Identify which cell holds the provided text, then report its [X, Y] central coordinate. 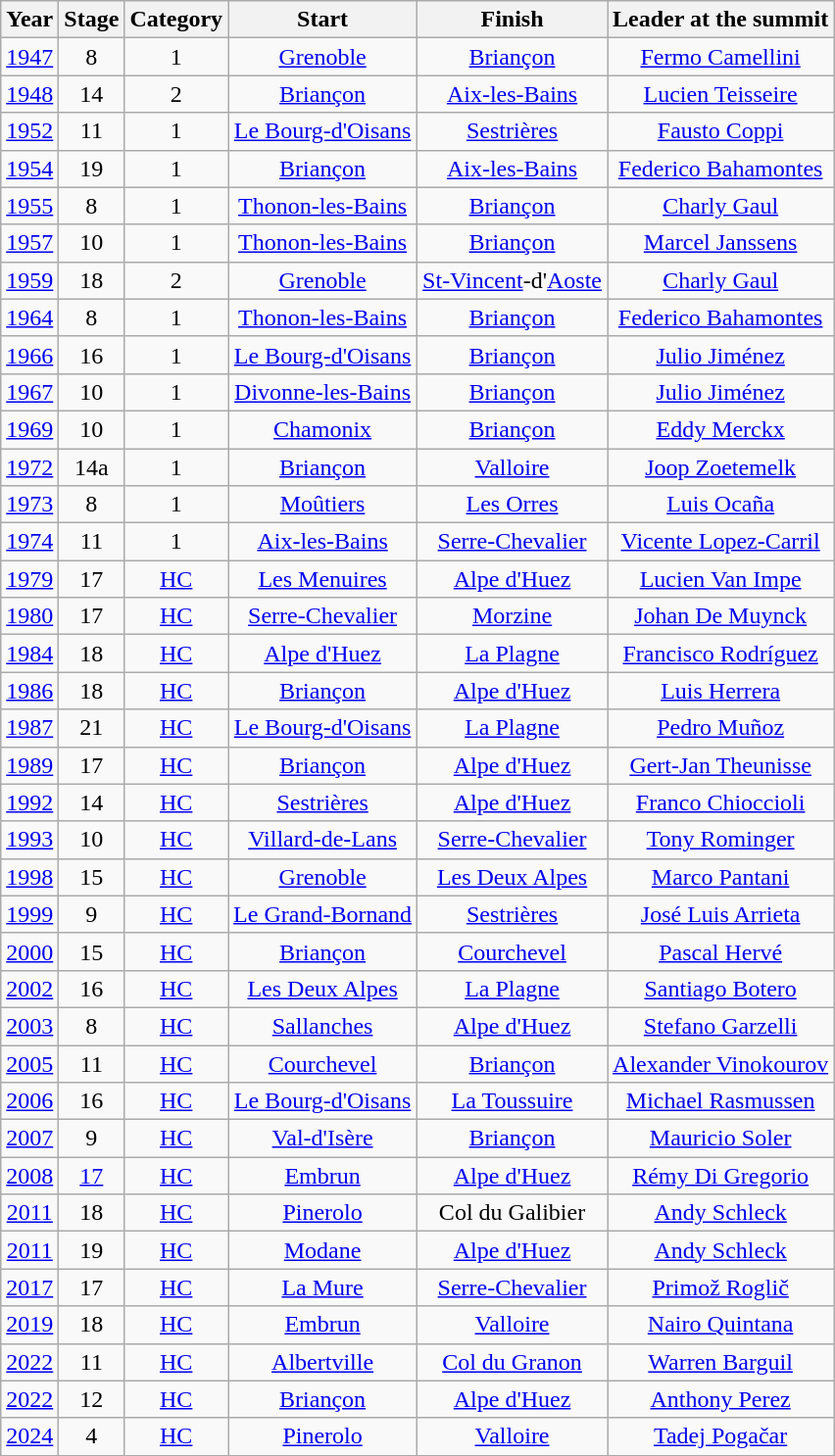
Divonne-les-Bains [323, 392]
Alexander Vinokourov [721, 1063]
Sallanches [323, 1026]
1987 [29, 728]
Luis Herrera [721, 691]
Chamonix [323, 429]
Primož Roglič [721, 1287]
1998 [29, 877]
Tony Rominger [721, 840]
Gert-Jan Theunisse [721, 765]
Rémy Di Gregorio [721, 1176]
Pascal Hervé [721, 951]
Le Grand-Bornand [323, 914]
1957 [29, 243]
21 [92, 728]
1992 [29, 802]
La Mure [323, 1287]
1947 [29, 57]
1986 [29, 691]
1954 [29, 169]
1959 [29, 280]
Eddy Merckx [721, 429]
1967 [29, 392]
Anthony Perez [721, 1399]
Stefano Garzelli [721, 1026]
Stage [92, 20]
Joop Zoetemelk [721, 467]
2002 [29, 989]
2007 [29, 1139]
Franco Chioccioli [721, 802]
Leader at the summit [721, 20]
1966 [29, 355]
Col du Galibier [513, 1213]
1999 [29, 914]
José Luis Arrieta [721, 914]
12 [92, 1399]
Michael Rasmussen [721, 1101]
1948 [29, 94]
Albertville [323, 1362]
1989 [29, 765]
Category [176, 20]
Mauricio Soler [721, 1139]
1993 [29, 840]
Lucien Teisseire [721, 94]
Col du Granon [513, 1362]
1969 [29, 429]
Start [323, 20]
1984 [29, 654]
Finish [513, 20]
1952 [29, 131]
Nairo Quintana [721, 1325]
14a [92, 467]
2024 [29, 1436]
2017 [29, 1287]
2000 [29, 951]
Vicente Lopez-Carril [721, 542]
Marco Pantani [721, 877]
St-Vincent-d'Aoste [513, 280]
1979 [29, 579]
Tadej Pogačar [721, 1436]
Johan De Muynck [721, 616]
Moûtiers [323, 505]
2019 [29, 1325]
1973 [29, 505]
2005 [29, 1063]
Val-d'Isère [323, 1139]
1974 [29, 542]
Pedro Muñoz [721, 728]
Santiago Botero [721, 989]
Morzine [513, 616]
Modane [323, 1250]
1964 [29, 317]
Marcel Janssens [721, 243]
1955 [29, 206]
1980 [29, 616]
Les Orres [513, 505]
Fermo Camellini [721, 57]
2008 [29, 1176]
4 [92, 1436]
Les Menuires [323, 579]
Francisco Rodríguez [721, 654]
La Toussuire [513, 1101]
Villard-de-Lans [323, 840]
2003 [29, 1026]
Warren Barguil [721, 1362]
Luis Ocaña [721, 505]
2006 [29, 1101]
Fausto Coppi [721, 131]
Lucien Van Impe [721, 579]
1972 [29, 467]
Year [29, 20]
